Detect which cell encompasses the target text, then output its [x, y] center coordinate. 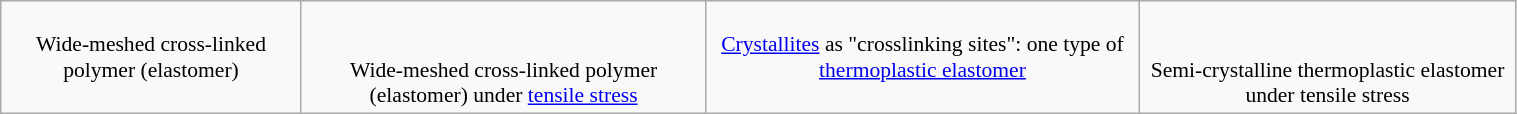
Crystallites as "crosslinking sites": one type of thermoplastic elastomer [922, 57]
Wide-meshed cross-linked polymer (elastomer) [151, 57]
Wide-meshed cross-linked polymer (elastomer) under tensile stress [504, 57]
Semi-crystalline thermoplastic elastomer under tensile stress [1328, 57]
